Return the (X, Y) coordinate for the center point of the cell that contains the specified text.  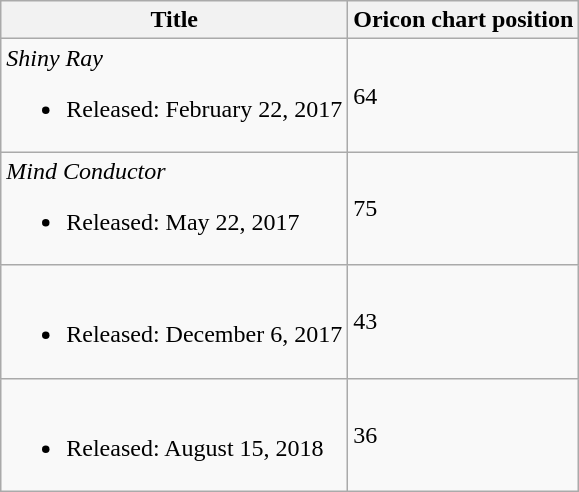
36 (464, 434)
Mind ConductorReleased: May 22, 2017 (174, 208)
Released: August 15, 2018 (174, 434)
Oricon chart position (464, 20)
Title (174, 20)
64 (464, 96)
Shiny RayReleased: February 22, 2017 (174, 96)
Released: December 6, 2017 (174, 322)
75 (464, 208)
43 (464, 322)
